Detect which cell encompasses the target text, then output its (x, y) center coordinate. 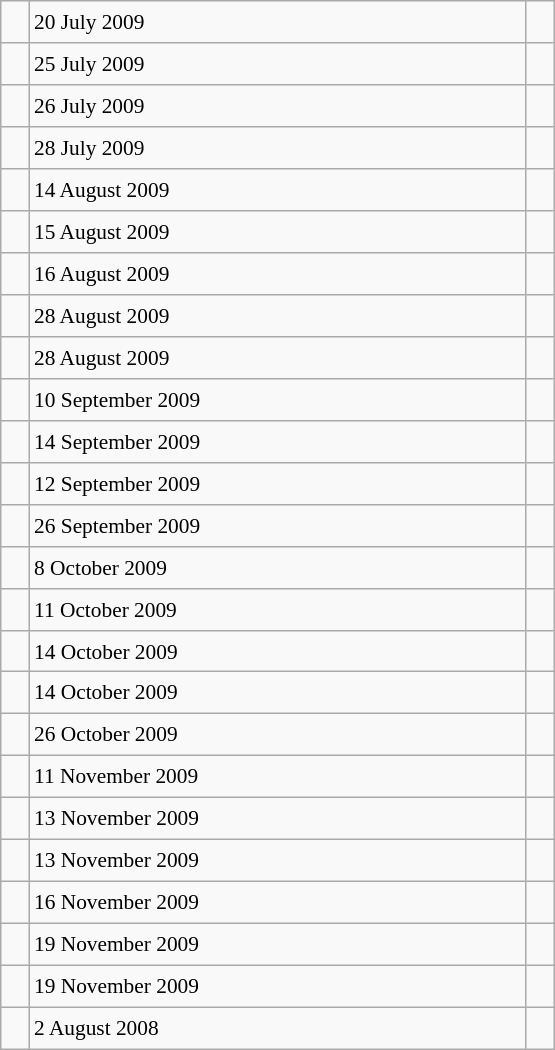
2 August 2008 (278, 1028)
14 August 2009 (278, 190)
8 October 2009 (278, 567)
26 October 2009 (278, 735)
14 September 2009 (278, 441)
15 August 2009 (278, 232)
25 July 2009 (278, 64)
11 October 2009 (278, 609)
11 November 2009 (278, 777)
28 July 2009 (278, 148)
16 August 2009 (278, 274)
26 July 2009 (278, 106)
12 September 2009 (278, 483)
26 September 2009 (278, 525)
20 July 2009 (278, 22)
10 September 2009 (278, 399)
16 November 2009 (278, 903)
